Extract the (X, Y) coordinate from the center of the cell holding the provided text.  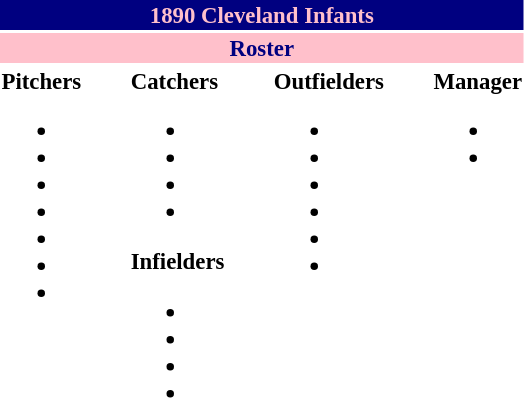
Roster (262, 48)
1890 Cleveland Infants (262, 15)
